Output the (X, Y) coordinate of the center of the cell containing the given text.  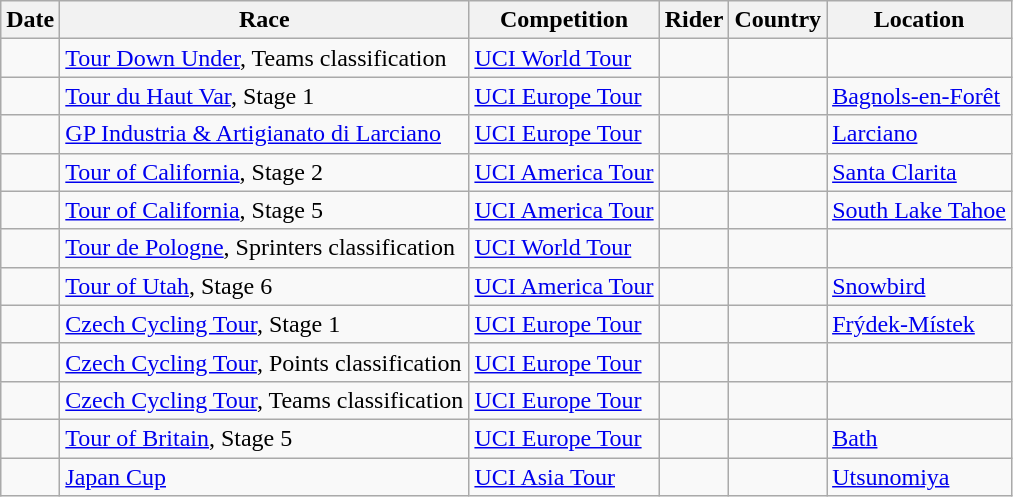
Frýdek-Místek (920, 324)
Tour of Utah, Stage 6 (264, 286)
Tour de Pologne, Sprinters classification (264, 248)
Japan Cup (264, 477)
Competition (564, 20)
Date (30, 20)
Tour of California, Stage 2 (264, 172)
Race (264, 20)
Rider (694, 20)
Czech Cycling Tour, Teams classification (264, 400)
Snowbird (920, 286)
Tour of California, Stage 5 (264, 210)
Location (920, 20)
Tour Down Under, Teams classification (264, 58)
Czech Cycling Tour, Stage 1 (264, 324)
GP Industria & Artigianato di Larciano (264, 134)
Bath (920, 438)
UCI Asia Tour (564, 477)
South Lake Tahoe (920, 210)
Utsunomiya (920, 477)
Bagnols-en-Forêt (920, 96)
Larciano (920, 134)
Santa Clarita (920, 172)
Tour du Haut Var, Stage 1 (264, 96)
Czech Cycling Tour, Points classification (264, 362)
Country (778, 20)
Tour of Britain, Stage 5 (264, 438)
